Capture the cell that displays the provided text and extract its (x, y) central coordinate. 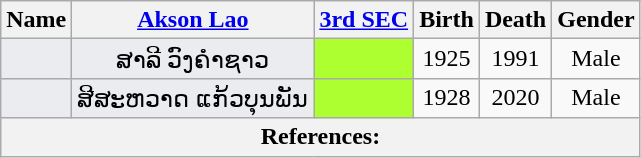
1925 (447, 59)
Akson Lao (193, 20)
Birth (447, 20)
References: (320, 137)
1991 (515, 59)
ສີສະຫວາດ ແກ້ວບຸນພັນ (193, 98)
3rd SEC (364, 20)
1928 (447, 98)
ສາລີ ວົງຄໍາຊາວ (193, 59)
Gender (596, 20)
Name (36, 20)
Death (515, 20)
2020 (515, 98)
